Determine the (x, y) coordinate at the center of the cell enclosing the given text.  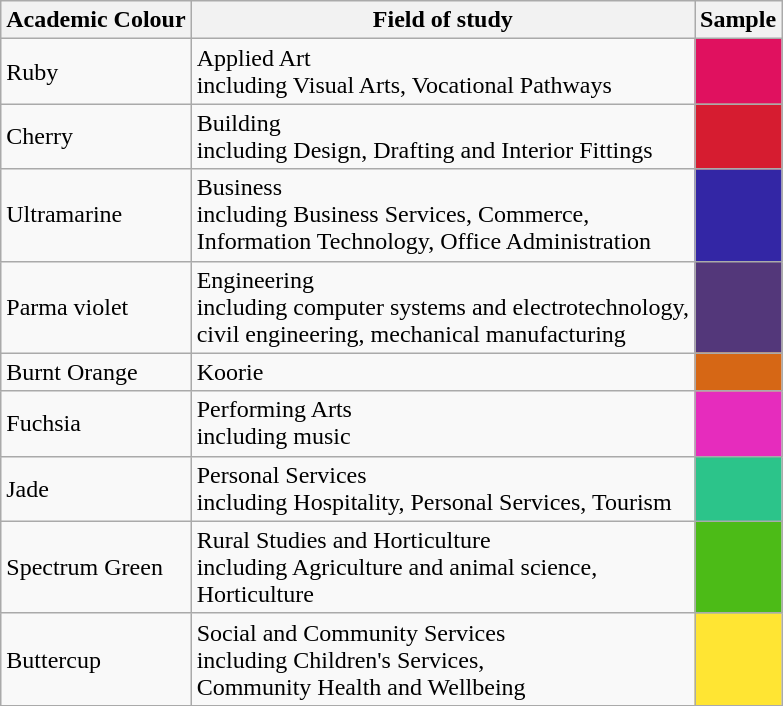
Cherry (96, 136)
Jade (96, 488)
Social and Community Servicesincluding Children's Services, Community Health and Wellbeing (442, 659)
Rural Studies and Horticultureincluding Agriculture and animal science, Horticulture (442, 567)
Ultramarine (96, 215)
Academic Colour (96, 20)
Ruby (96, 72)
Buildingincluding Design, Drafting and Interior Fittings (442, 136)
Field of study (442, 20)
Businessincluding Business Services, Commerce,Information Technology, Office Administration (442, 215)
Sample (738, 20)
Engineeringincluding computer systems and electrotechnology, civil engineering, mechanical manufacturing (442, 307)
Buttercup (96, 659)
Applied Artincluding Visual Arts, Vocational Pathways (442, 72)
Performing Artsincluding music (442, 424)
Personal Servicesincluding Hospitality, Personal Services, Tourism (442, 488)
Fuchsia (96, 424)
Parma violet (96, 307)
Burnt Orange (96, 372)
Spectrum Green (96, 567)
Koorie (442, 372)
